Determine the [x, y] coordinate at the center of the cell enclosing the given text.  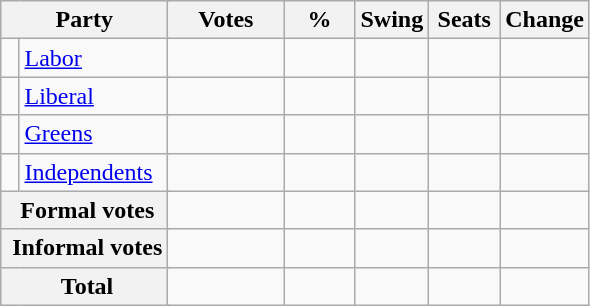
Formal votes [84, 210]
Labor [94, 58]
Total [84, 286]
Informal votes [84, 248]
Seats [464, 20]
Independents [94, 172]
Liberal [94, 96]
Greens [94, 134]
Party [84, 20]
Votes [226, 20]
% [320, 20]
Change [545, 20]
Swing [392, 20]
